Provide the [x, y] coordinate of the cell's center where the given text is located.  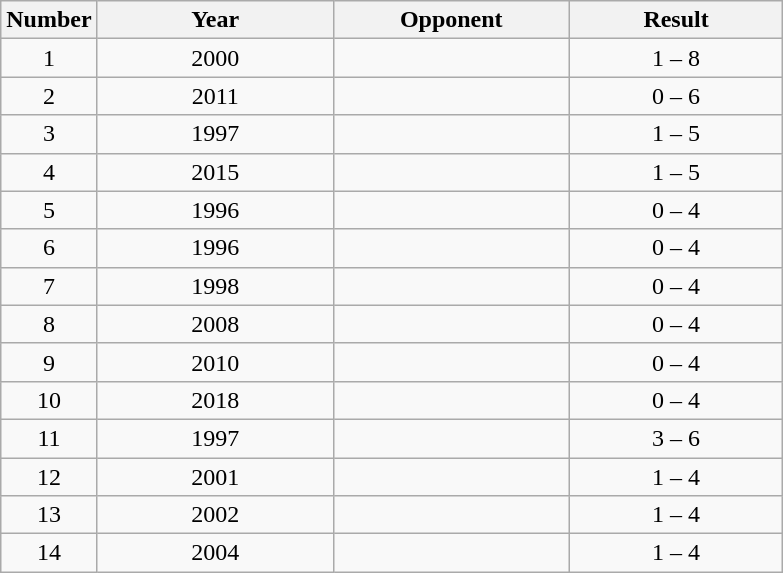
2011 [215, 96]
2008 [215, 324]
9 [49, 362]
2004 [215, 553]
2002 [215, 515]
1 – 8 [676, 58]
1 [49, 58]
2010 [215, 362]
13 [49, 515]
3 [49, 134]
6 [49, 248]
Result [676, 20]
2000 [215, 58]
0 – 6 [676, 96]
Number [49, 20]
1998 [215, 286]
10 [49, 400]
Opponent [451, 20]
2001 [215, 477]
8 [49, 324]
3 – 6 [676, 438]
2018 [215, 400]
12 [49, 477]
2015 [215, 172]
11 [49, 438]
2 [49, 96]
7 [49, 286]
4 [49, 172]
14 [49, 553]
5 [49, 210]
Year [215, 20]
